Extract the (X, Y) coordinate from the center of the cell holding the provided text.  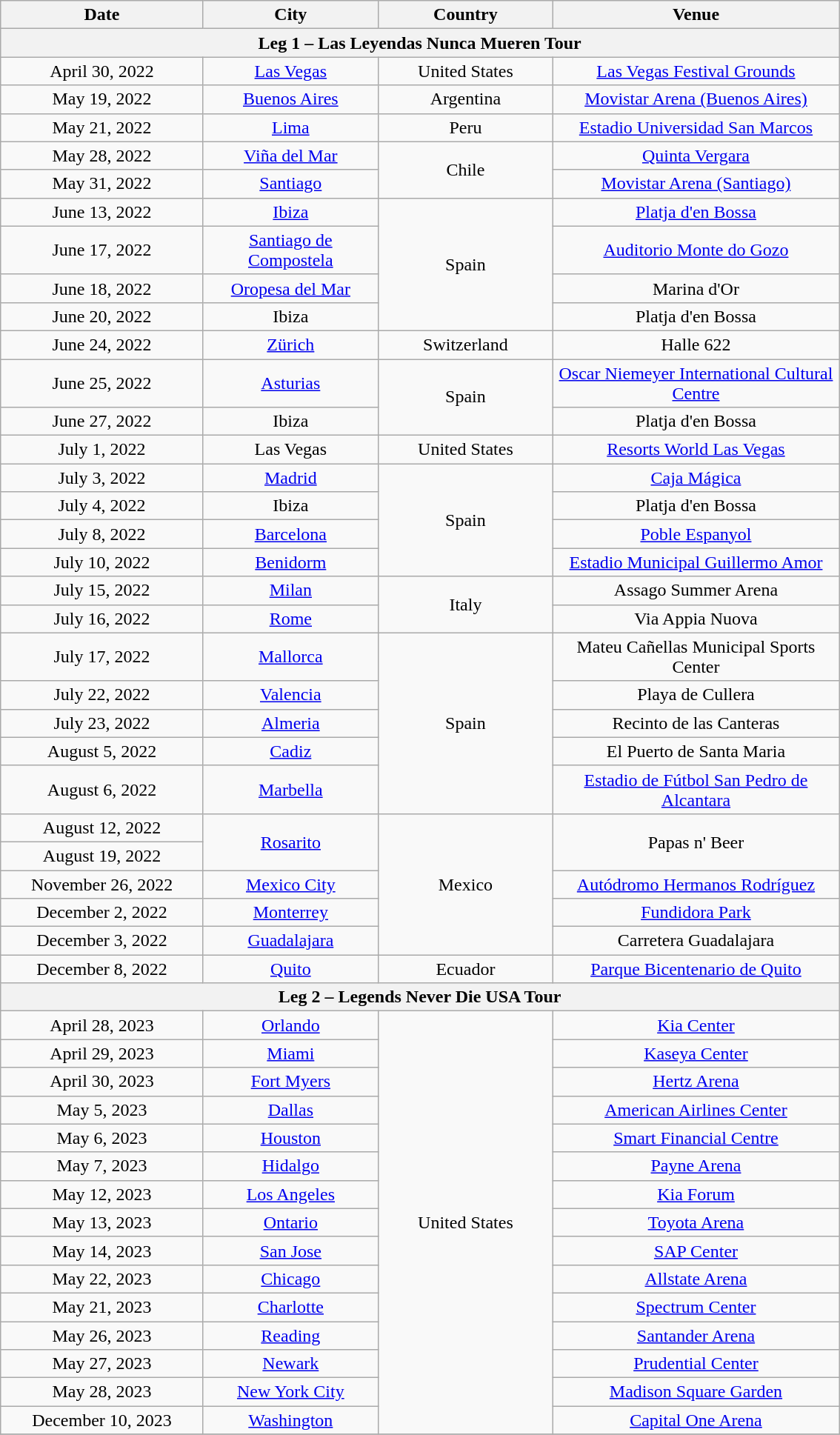
New York City (290, 1392)
Via Appia Nuova (696, 619)
Italy (465, 605)
Venue (696, 15)
May 31, 2022 (102, 184)
San Jose (290, 1251)
August 12, 2022 (102, 828)
El Puerto de Santa Maria (696, 751)
SAP Center (696, 1251)
December 10, 2023 (102, 1420)
June 17, 2022 (102, 250)
Peru (465, 127)
May 19, 2022 (102, 99)
Kia Forum (696, 1194)
City (290, 15)
June 18, 2022 (102, 288)
May 21, 2022 (102, 127)
May 14, 2023 (102, 1251)
July 22, 2022 (102, 695)
Asturias (290, 382)
May 21, 2023 (102, 1307)
Date (102, 15)
Monterrey (290, 913)
May 13, 2023 (102, 1222)
Spectrum Center (696, 1307)
Madison Square Garden (696, 1392)
November 26, 2022 (102, 884)
July 15, 2022 (102, 590)
Santander Arena (696, 1336)
May 26, 2023 (102, 1336)
Argentina (465, 99)
Autódromo Hermanos Rodríguez (696, 884)
May 12, 2023 (102, 1194)
Ecuador (465, 969)
Santiago de Compostela (290, 250)
July 10, 2022 (102, 562)
Chicago (290, 1279)
Mexico (465, 884)
Parque Bicentenario de Quito (696, 969)
Leg 1 – Las Leyendas Nunca Mueren Tour (420, 43)
June 27, 2022 (102, 422)
Rome (290, 619)
Fundidora Park (696, 913)
Reading (290, 1336)
Country (465, 15)
Buenos Aires (290, 99)
Almeria (290, 723)
June 25, 2022 (102, 382)
July 8, 2022 (102, 534)
Las Vegas Festival Grounds (696, 71)
Mallorca (290, 656)
May 28, 2023 (102, 1392)
American Airlines Center (696, 1110)
August 6, 2022 (102, 790)
Charlotte (290, 1307)
Capital One Arena (696, 1420)
Auditorio Monte do Gozo (696, 250)
Caja Mágica (696, 478)
Milan (290, 590)
Zürich (290, 344)
Rosarito (290, 842)
April 30, 2022 (102, 71)
July 23, 2022 (102, 723)
August 19, 2022 (102, 856)
Mexico City (290, 884)
May 5, 2023 (102, 1110)
Mateu Cañellas Municipal Sports Center (696, 656)
Hertz Arena (696, 1082)
Los Angeles (290, 1194)
Fort Myers (290, 1082)
Kaseya Center (696, 1053)
Resorts World Las Vegas (696, 450)
December 8, 2022 (102, 969)
June 13, 2022 (102, 212)
Quinta Vergara (696, 156)
April 29, 2023 (102, 1053)
Ontario (290, 1222)
Oscar Niemeyer International Cultural Centre (696, 382)
Viña del Mar (290, 156)
June 24, 2022 (102, 344)
Movistar Arena (Buenos Aires) (696, 99)
May 28, 2022 (102, 156)
May 6, 2023 (102, 1138)
August 5, 2022 (102, 751)
July 16, 2022 (102, 619)
Assago Summer Arena (696, 590)
May 27, 2023 (102, 1364)
Barcelona (290, 534)
Marina d'Or (696, 288)
Washington (290, 1420)
Miami (290, 1053)
Estadio Universidad San Marcos (696, 127)
Leg 2 – Legends Never Die USA Tour (420, 997)
Chile (465, 170)
July 17, 2022 (102, 656)
Quito (290, 969)
May 7, 2023 (102, 1166)
Dallas (290, 1110)
Valencia (290, 695)
Movistar Arena (Santiago) (696, 184)
Santiago (290, 184)
July 4, 2022 (102, 506)
Carretera Guadalajara (696, 941)
April 28, 2023 (102, 1025)
Poble Espanyol (696, 534)
Kia Center (696, 1025)
Allstate Arena (696, 1279)
July 3, 2022 (102, 478)
Playa de Cullera (696, 695)
December 3, 2022 (102, 941)
May 22, 2023 (102, 1279)
Guadalajara (290, 941)
April 30, 2023 (102, 1082)
Estadio Municipal Guillermo Amor (696, 562)
Smart Financial Centre (696, 1138)
Benidorm (290, 562)
Papas n' Beer (696, 842)
Oropesa del Mar (290, 288)
July 1, 2022 (102, 450)
Estadio de Fútbol San Pedro de Alcantara (696, 790)
Newark (290, 1364)
Prudential Center (696, 1364)
Recinto de las Canteras (696, 723)
December 2, 2022 (102, 913)
Hidalgo (290, 1166)
Houston (290, 1138)
Toyota Arena (696, 1222)
Cadiz (290, 751)
Marbella (290, 790)
Payne Arena (696, 1166)
June 20, 2022 (102, 316)
Orlando (290, 1025)
Switzerland (465, 344)
Lima (290, 127)
Halle 622 (696, 344)
Madrid (290, 478)
